For the text-containing cell, return its midpoint in [X, Y] coordinate format. 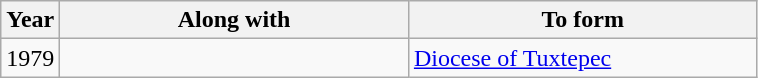
Year [30, 20]
Along with [234, 20]
To form [582, 20]
Diocese of Tuxtepec [582, 58]
1979 [30, 58]
